Pinpoint the cell where the given text exists, returning its [X, Y] midpoint coordinate. 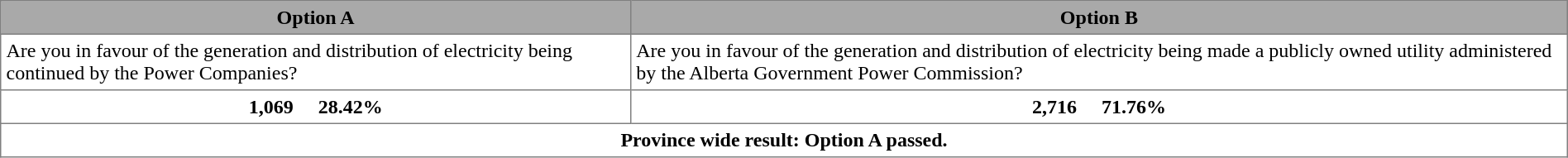
Province wide result: Option A passed. [784, 140]
1,069 28.42% [316, 107]
Option B [1100, 17]
Option A [316, 17]
2,716 71.76% [1100, 107]
Are you in favour of the generation and distribution of electricity being continued by the Power Companies? [316, 62]
